Pinpoint the cell where the given text exists, returning its [X, Y] midpoint coordinate. 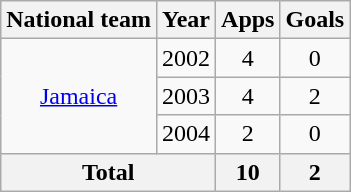
Total [108, 172]
Goals [315, 20]
10 [248, 172]
National team [79, 20]
2002 [186, 58]
Apps [248, 20]
2004 [186, 134]
Jamaica [79, 96]
2003 [186, 96]
Year [186, 20]
